Extract the [x, y] coordinate from the center of the cell holding the provided text.  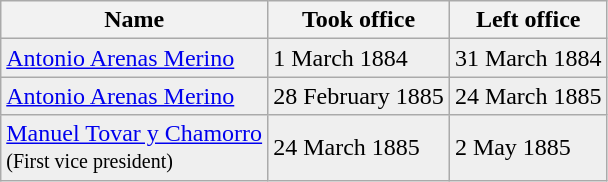
Name [134, 20]
2 May 1885 [528, 148]
Left office [528, 20]
31 March 1884 [528, 58]
1 March 1884 [359, 58]
Manuel Tovar y Chamorro(First vice president) [134, 148]
28 February 1885 [359, 96]
Took office [359, 20]
